Detect which cell encompasses the target text, then output its [X, Y] center coordinate. 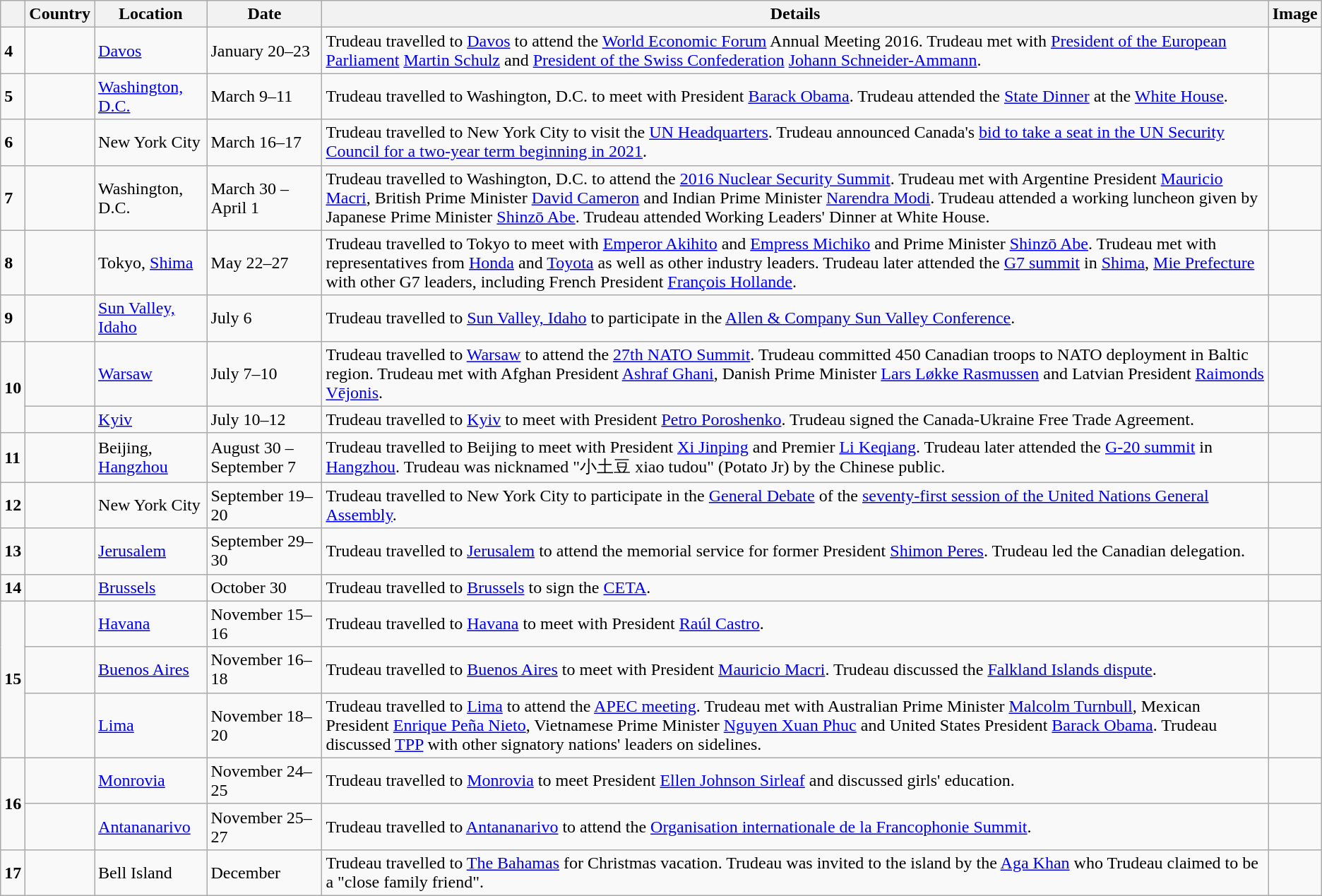
Image [1295, 14]
Trudeau travelled to Kyiv to meet with President Petro Poroshenko. Trudeau signed the Canada-Ukraine Free Trade Agreement. [795, 419]
11 [13, 458]
November 18–20 [264, 725]
Jerusalem [151, 551]
Bell Island [151, 873]
November 24–25 [264, 781]
15 [13, 679]
July 10–12 [264, 419]
4 [13, 51]
Sun Valley, Idaho [151, 318]
5 [13, 96]
Beijing, Hangzhou [151, 458]
July 7–10 [264, 374]
Country [60, 14]
November 25–27 [264, 826]
September 19–20 [264, 506]
Kyiv [151, 419]
November 16–18 [264, 669]
Trudeau travelled to Brussels to sign the CETA. [795, 587]
Tokyo, Shima [151, 263]
Date [264, 14]
10 [13, 387]
Trudeau travelled to Sun Valley, Idaho to participate in the Allen & Company Sun Valley Conference. [795, 318]
July 6 [264, 318]
9 [13, 318]
Trudeau travelled to Antananarivo to attend the Organisation internationale de la Francophonie Summit. [795, 826]
March 16–17 [264, 143]
January 20–23 [264, 51]
16 [13, 804]
Brussels [151, 587]
12 [13, 506]
March 9–11 [264, 96]
Havana [151, 624]
Warsaw [151, 374]
August 30 – September 7 [264, 458]
Davos [151, 51]
7 [13, 198]
November 15–16 [264, 624]
Antananarivo [151, 826]
13 [13, 551]
Trudeau travelled to Monrovia to meet President Ellen Johnson Sirleaf and discussed girls' education. [795, 781]
Location [151, 14]
October 30 [264, 587]
Trudeau travelled to New York City to participate in the General Debate of the seventy-first session of the United Nations General Assembly. [795, 506]
Lima [151, 725]
Trudeau travelled to Havana to meet with President Raúl Castro. [795, 624]
17 [13, 873]
8 [13, 263]
Trudeau travelled to Washington, D.C. to meet with President Barack Obama. Trudeau attended the State Dinner at the White House. [795, 96]
December [264, 873]
Monrovia [151, 781]
May 22–27 [264, 263]
Buenos Aires [151, 669]
Trudeau travelled to Buenos Aires to meet with President Mauricio Macri. Trudeau discussed the Falkland Islands dispute. [795, 669]
6 [13, 143]
14 [13, 587]
Details [795, 14]
September 29–30 [264, 551]
March 30 – April 1 [264, 198]
Trudeau travelled to Jerusalem to attend the memorial service for former President Shimon Peres. Trudeau led the Canadian delegation. [795, 551]
